Search for the cell housing the specified text and yield its [X, Y] center coordinate. 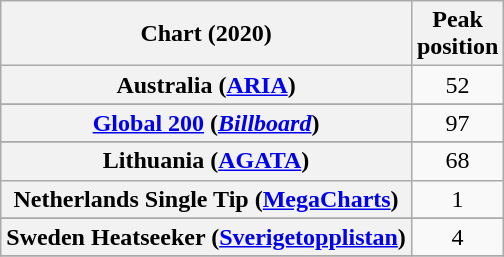
52 [457, 85]
4 [457, 237]
Sweden Heatseeker (Sverigetopplistan) [206, 237]
Lithuania (AGATA) [206, 161]
Australia (ARIA) [206, 85]
68 [457, 161]
1 [457, 199]
Netherlands Single Tip (MegaCharts) [206, 199]
97 [457, 123]
Global 200 (Billboard) [206, 123]
Chart (2020) [206, 34]
Peakposition [457, 34]
